Find where the given text appears and provide that cell's center as [x, y] coordinate. 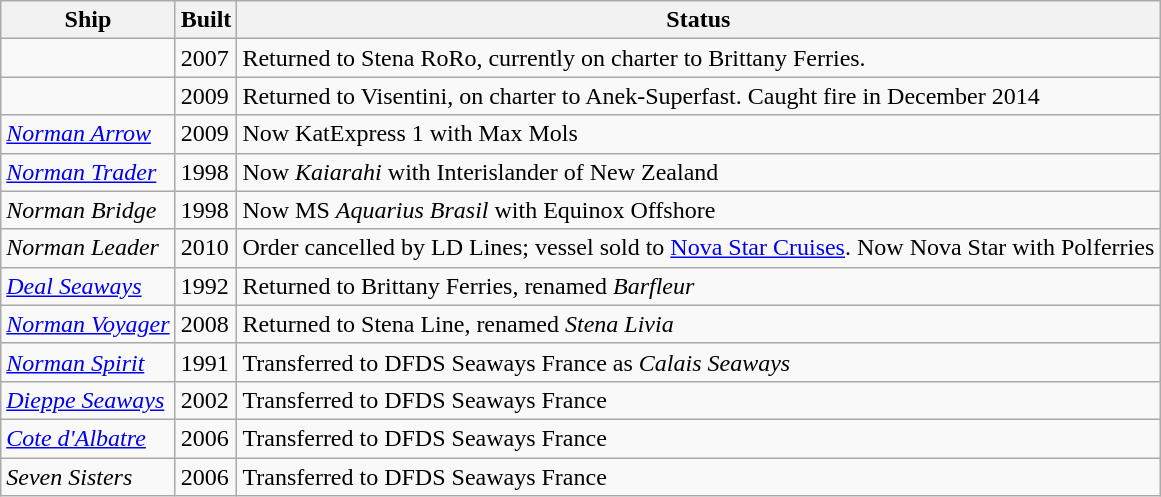
2007 [206, 58]
Order cancelled by LD Lines; vessel sold to Nova Star Cruises. Now Nova Star with Polferries [698, 248]
2008 [206, 324]
Now KatExpress 1 with Max Mols [698, 134]
Transferred to DFDS Seaways France as Calais Seaways [698, 362]
1992 [206, 286]
Norman Trader [88, 172]
Norman Arrow [88, 134]
Built [206, 20]
Returned to Brittany Ferries, renamed Barfleur [698, 286]
2002 [206, 400]
Status [698, 20]
Norman Spirit [88, 362]
Returned to Stena RoRo, currently on charter to Brittany Ferries. [698, 58]
Norman Leader [88, 248]
Now Kaiarahi with Interislander of New Zealand [698, 172]
Returned to Stena Line, renamed Stena Livia [698, 324]
Returned to Visentini, on charter to Anek-Superfast. Caught fire in December 2014 [698, 96]
Cote d'Albatre [88, 438]
Norman Bridge [88, 210]
1991 [206, 362]
2010 [206, 248]
Ship [88, 20]
Deal Seaways [88, 286]
Norman Voyager [88, 324]
Dieppe Seaways [88, 400]
Seven Sisters [88, 477]
Now MS Aquarius Brasil with Equinox Offshore [698, 210]
